Output the [x, y] coordinate of the center of the cell containing the given text.  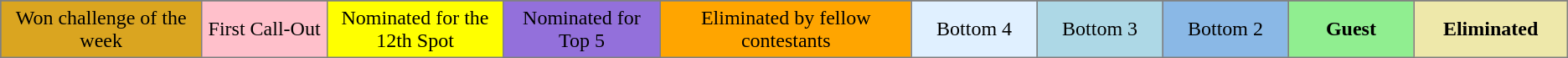
Eliminated [1491, 29]
Nominated for Top 5 [581, 29]
Bottom 4 [974, 29]
Bottom 3 [1100, 29]
Bottom 2 [1225, 29]
Guest [1351, 29]
First Call-Out [265, 29]
Nominated for the 12th Spot [415, 29]
Won challenge of the week [101, 29]
Eliminated by fellow contestants [786, 29]
